Pinpoint the cell where the given text exists, returning its [X, Y] midpoint coordinate. 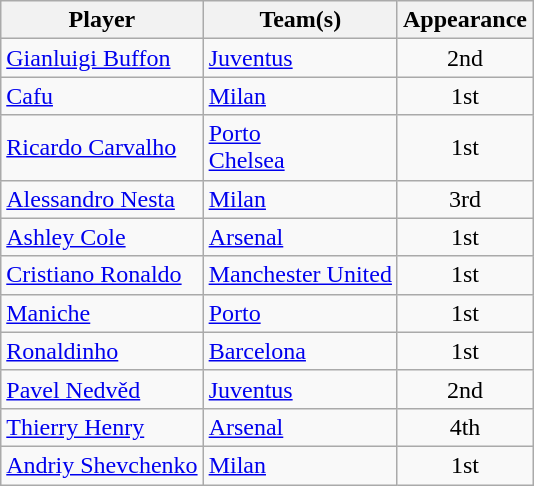
Maniche [102, 313]
Ronaldinho [102, 351]
Porto [300, 313]
4th [464, 427]
Ashley Cole [102, 237]
Cafu [102, 96]
Pavel Nedvěd [102, 389]
Alessandro Nesta [102, 199]
3rd [464, 199]
Barcelona [300, 351]
Gianluigi Buffon [102, 58]
Cristiano Ronaldo [102, 275]
Porto Chelsea [300, 148]
Ricardo Carvalho [102, 148]
Team(s) [300, 20]
Andriy Shevchenko [102, 465]
Player [102, 20]
Appearance [464, 20]
Manchester United [300, 275]
Thierry Henry [102, 427]
